Provide the (x, y) coordinate of the cell's center where the given text is located.  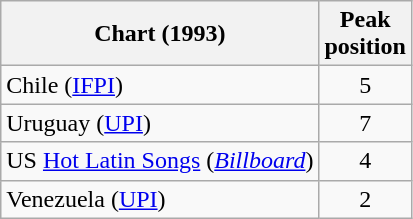
5 (365, 85)
US Hot Latin Songs (Billboard) (160, 161)
Chart (1993) (160, 34)
Uruguay (UPI) (160, 123)
4 (365, 161)
Chile (IFPI) (160, 85)
Venezuela (UPI) (160, 199)
2 (365, 199)
Peakposition (365, 34)
7 (365, 123)
